Pinpoint the cell where the given text exists, returning its [X, Y] midpoint coordinate. 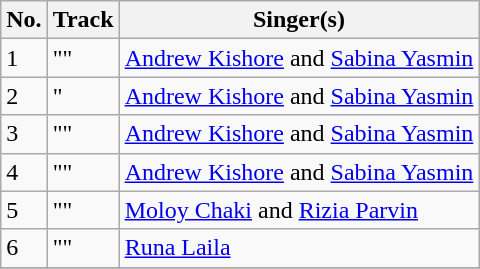
6 [24, 248]
Runa Laila [299, 248]
Singer(s) [299, 20]
" [83, 96]
Moloy Chaki and Rizia Parvin [299, 210]
1 [24, 58]
No. [24, 20]
3 [24, 134]
5 [24, 210]
Track [83, 20]
2 [24, 96]
4 [24, 172]
